Find where the given text appears and provide that cell's center as [x, y] coordinate. 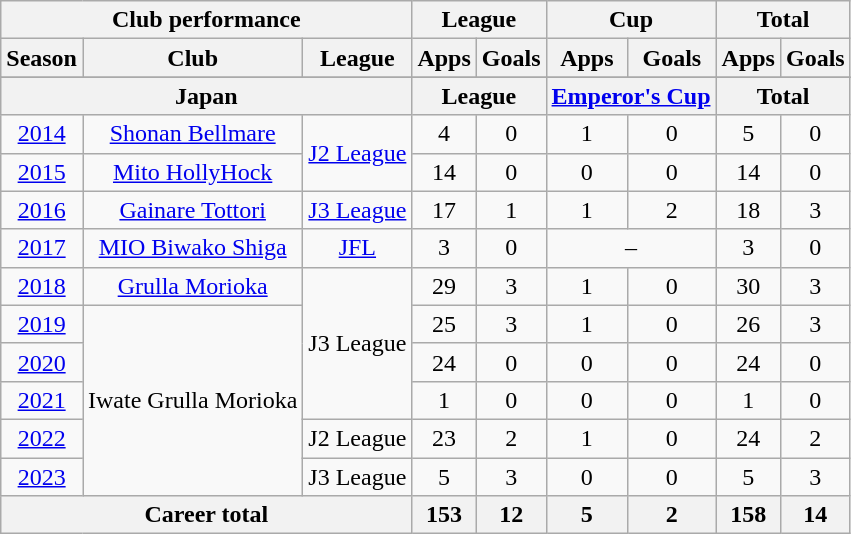
18 [748, 210]
12 [511, 515]
Mito HollyHock [192, 172]
Cup [631, 20]
– [631, 248]
2019 [42, 324]
Club [192, 58]
26 [748, 324]
Emperor's Cup [631, 96]
2023 [42, 477]
23 [444, 438]
2017 [42, 248]
30 [748, 286]
JFL [358, 248]
2021 [42, 400]
2016 [42, 210]
Gainare Tottori [192, 210]
Iwate Grulla Morioka [192, 400]
4 [444, 134]
MIO Biwako Shiga [192, 248]
Shonan Bellmare [192, 134]
25 [444, 324]
158 [748, 515]
Japan [206, 96]
17 [444, 210]
Grulla Morioka [192, 286]
29 [444, 286]
Club performance [206, 20]
2018 [42, 286]
Career total [206, 515]
2020 [42, 362]
Season [42, 58]
2014 [42, 134]
2022 [42, 438]
153 [444, 515]
2015 [42, 172]
